Identify which cell holds the provided text, then report its [x, y] central coordinate. 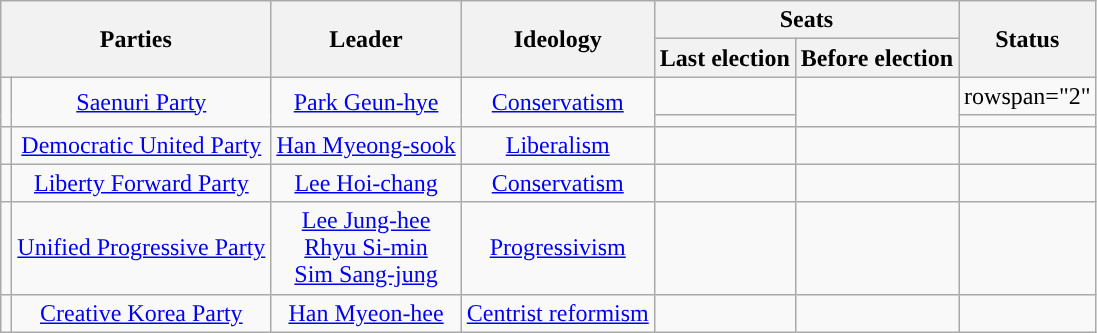
Parties [136, 39]
Liberalism [558, 145]
Unified Progressive Party [142, 248]
Ideology [558, 39]
Progressivism [558, 248]
Before election [876, 58]
Creative Korea Party [142, 313]
Status [1028, 39]
Liberty Forward Party [142, 183]
Han Myeon-hee [366, 313]
Han Myeong-sook [366, 145]
Seats [806, 20]
Democratic United Party [142, 145]
Park Geun-hye [366, 102]
Centrist reformism [558, 313]
Saenuri Party [142, 102]
Lee Jung-heeRhyu Si-minSim Sang-jung [366, 248]
Lee Hoi-chang [366, 183]
Leader [366, 39]
rowspan="2" [1028, 96]
Last election [724, 58]
